Search for the cell housing the specified text and yield its (x, y) center coordinate. 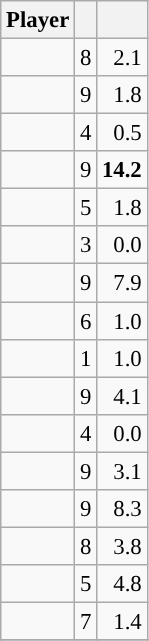
8.3 (122, 509)
Player (38, 20)
2.1 (122, 58)
4.8 (122, 584)
14.2 (122, 170)
0.5 (122, 133)
1.4 (122, 621)
3 (86, 245)
6 (86, 321)
7 (86, 621)
3.8 (122, 546)
3.1 (122, 471)
4.1 (122, 396)
1 (86, 358)
7.9 (122, 283)
